Return the [x, y] coordinate for the center point of the cell that contains the specified text.  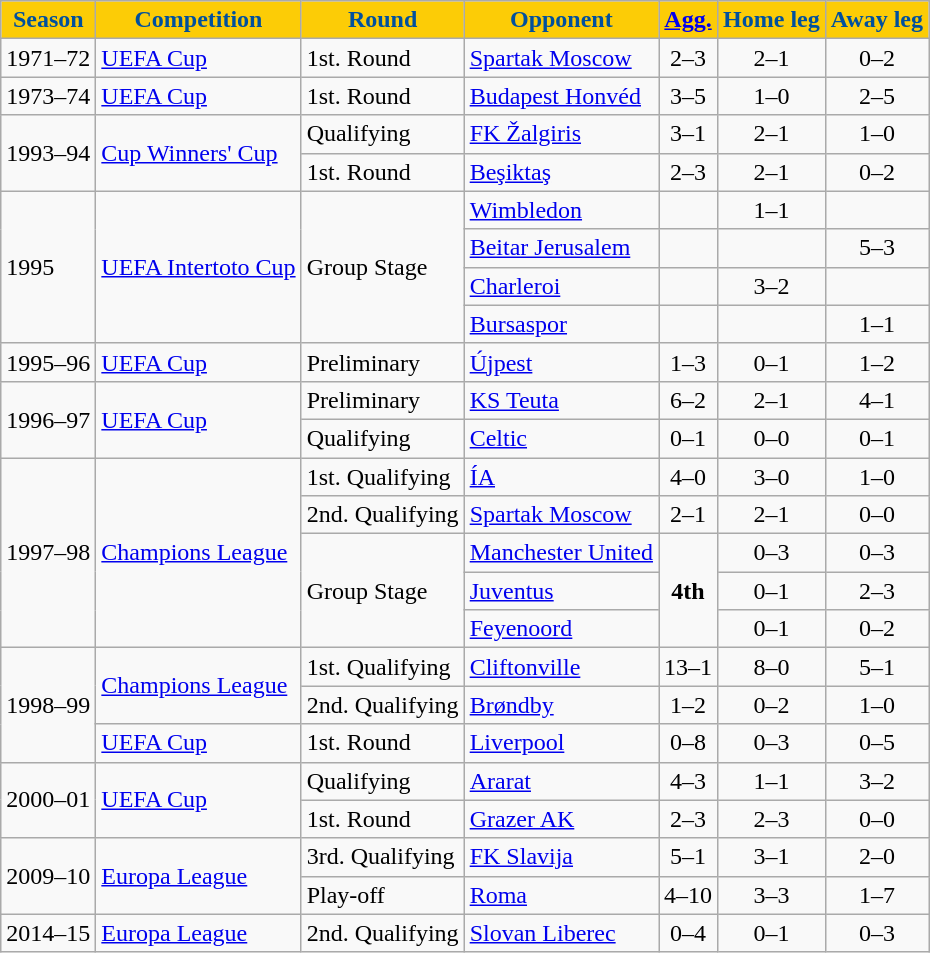
Competition [198, 20]
FK Žalgiris [561, 134]
Away leg [876, 20]
4th [688, 591]
Feyenoord [561, 629]
2009–10 [48, 876]
Celtic [561, 438]
2014–15 [48, 933]
3–0 [772, 477]
1–3 [688, 362]
5–3 [876, 248]
4–3 [688, 781]
Agg. [688, 20]
3rd. Qualifying [382, 857]
1997–98 [48, 553]
4–1 [876, 400]
Juventus [561, 591]
8–0 [772, 667]
3–5 [688, 96]
UEFA Intertoto Cup [198, 267]
Beşiktaş [561, 172]
2000–01 [48, 800]
Roma [561, 895]
1971–72 [48, 58]
Budapest Honvéd [561, 96]
1–7 [876, 895]
Slovan Liberec [561, 933]
1998–99 [48, 705]
0–8 [688, 743]
Season [48, 20]
KS Teuta [561, 400]
3–3 [772, 895]
Play-off [382, 895]
ÍA [561, 477]
Wimbledon [561, 210]
2–0 [876, 857]
Beitar Jerusalem [561, 248]
Opponent [561, 20]
4–10 [688, 895]
Grazer AK [561, 819]
Cup Winners' Cup [198, 153]
Brøndby [561, 705]
1995–96 [48, 362]
0–5 [876, 743]
Ararat [561, 781]
2–5 [876, 96]
1993–94 [48, 153]
1973–74 [48, 96]
1996–97 [48, 419]
1995 [48, 267]
6–2 [688, 400]
Home leg [772, 20]
Cliftonville [561, 667]
0–4 [688, 933]
13–1 [688, 667]
Round [382, 20]
Charleroi [561, 286]
Bursaspor [561, 324]
FK Slavija [561, 857]
Manchester United [561, 553]
4–0 [688, 477]
Liverpool [561, 743]
Újpest [561, 362]
